Locate the cell with the specified text and output its (x, y) center coordinate. 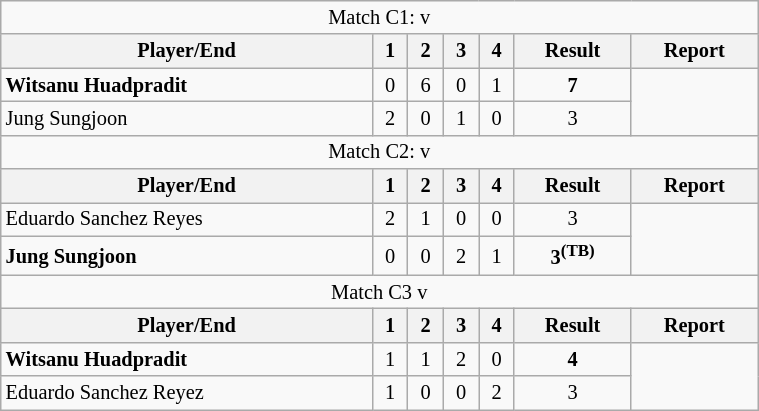
Eduardo Sanchez Reyes (187, 219)
Match C1: v (380, 17)
Eduardo Sanchez Reyez (187, 393)
7 (572, 85)
6 (426, 85)
Match C2: v (380, 152)
3(TB) (572, 256)
Match C3 v (380, 292)
